Provide the [x, y] coordinate of the cell's center where the given text is located.  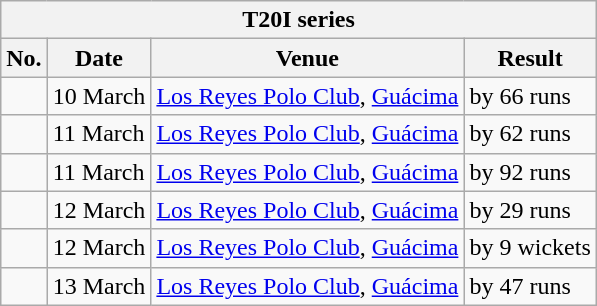
by 9 wickets [530, 248]
by 62 runs [530, 134]
by 47 runs [530, 286]
by 66 runs [530, 96]
Date [99, 58]
by 92 runs [530, 172]
Venue [308, 58]
by 29 runs [530, 210]
10 March [99, 96]
Result [530, 58]
13 March [99, 286]
No. [24, 58]
T20I series [299, 20]
